Pinpoint the cell where the given text exists, returning its [x, y] midpoint coordinate. 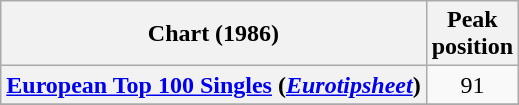
Peakposition [472, 34]
European Top 100 Singles (Eurotipsheet) [214, 85]
91 [472, 85]
Chart (1986) [214, 34]
